Output the [x, y] coordinate of the center of the cell containing the given text.  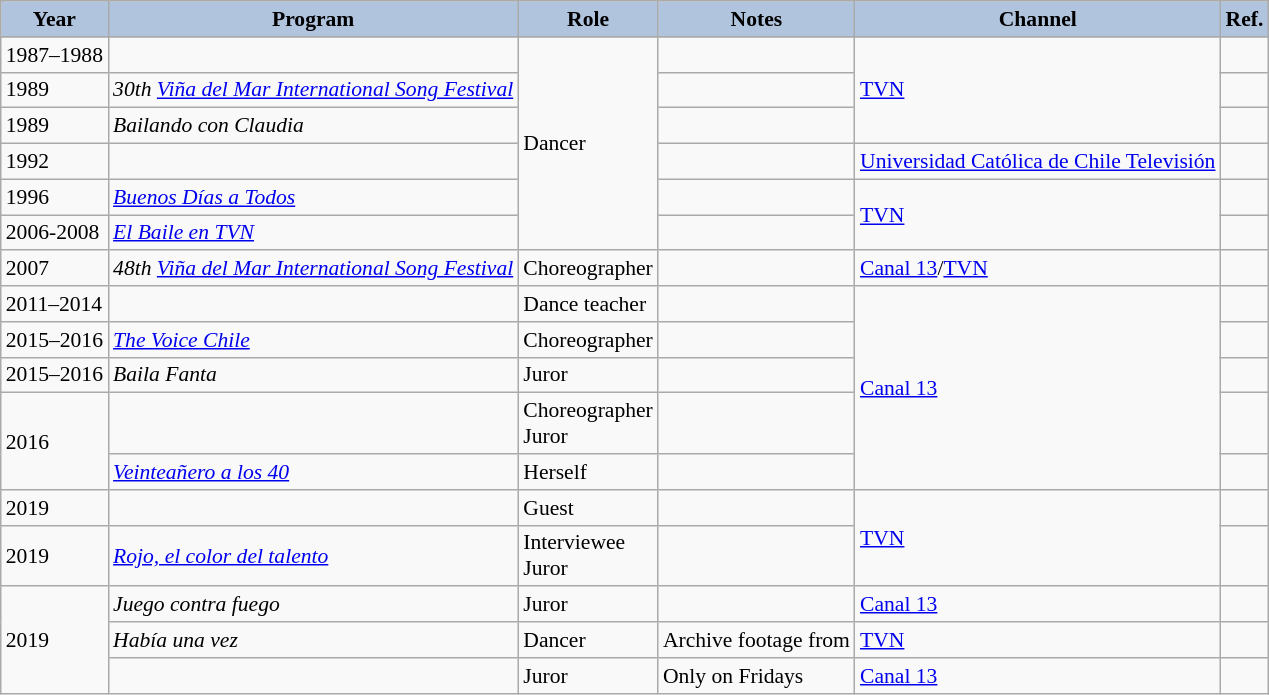
1996 [54, 197]
Rojo, el color del talento [313, 556]
The Voice Chile [313, 340]
Herself [588, 472]
2007 [54, 269]
Program [313, 19]
Role [588, 19]
Canal 13/TVN [1038, 269]
Ref. [1244, 19]
Only on Fridays [756, 676]
Archive footage from [756, 640]
Dance teacher [588, 304]
1987–1988 [54, 55]
2016 [54, 442]
48th Viña del Mar International Song Festival [313, 269]
ChoreographerJuror [588, 424]
El Baile en TVN [313, 233]
Notes [756, 19]
Había una vez [313, 640]
1992 [54, 162]
Channel [1038, 19]
2006-2008 [54, 233]
Guest [588, 508]
Year [54, 19]
2011–2014 [54, 304]
Universidad Católica de Chile Televisión [1038, 162]
30th Viña del Mar International Song Festival [313, 90]
IntervieweeJuror [588, 556]
Juego contra fuego [313, 605]
Veinteañero a los 40 [313, 472]
Buenos Días a Todos [313, 197]
Baila Fanta [313, 375]
Bailando con Claudia [313, 126]
